Return the (X, Y) coordinate for the center point of the cell that contains the specified text.  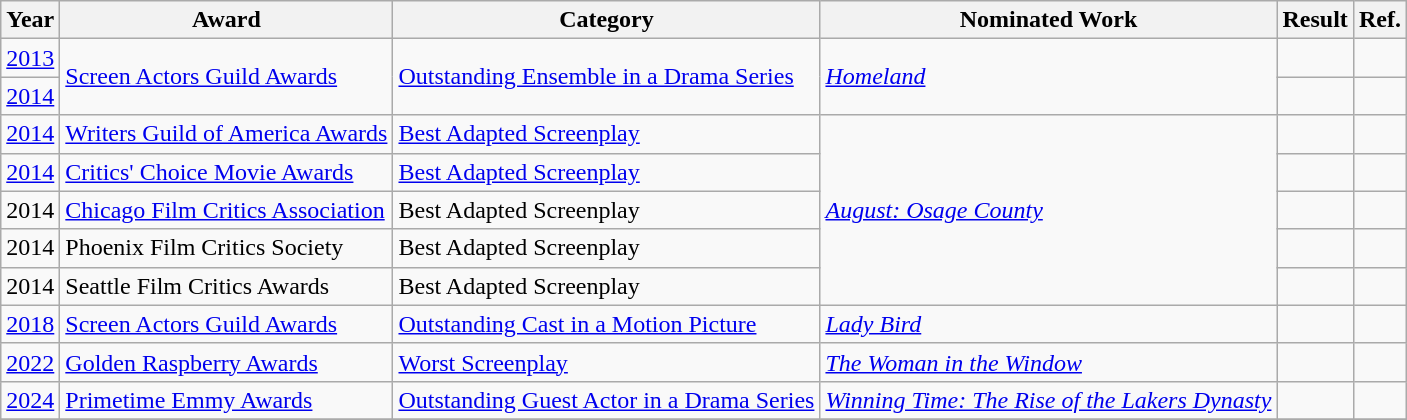
Outstanding Cast in a Motion Picture (606, 324)
Seattle Film Critics Awards (226, 286)
Chicago Film Critics Association (226, 210)
Award (226, 20)
August: Osage County (1048, 210)
Primetime Emmy Awards (226, 400)
Outstanding Guest Actor in a Drama Series (606, 400)
2013 (30, 58)
Phoenix Film Critics Society (226, 248)
2018 (30, 324)
Homeland (1048, 77)
2024 (30, 400)
Year (30, 20)
Lady Bird (1048, 324)
Ref. (1380, 20)
Critics' Choice Movie Awards (226, 172)
Category (606, 20)
Result (1315, 20)
The Woman in the Window (1048, 362)
Winning Time: The Rise of the Lakers Dynasty (1048, 400)
Outstanding Ensemble in a Drama Series (606, 77)
2022 (30, 362)
Golden Raspberry Awards (226, 362)
Nominated Work (1048, 20)
Worst Screenplay (606, 362)
Writers Guild of America Awards (226, 134)
